Return the [X, Y] coordinate for the center point of the cell that contains the specified text.  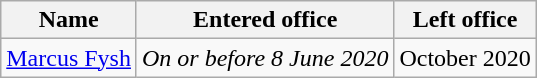
Entered office [264, 20]
Left office [465, 20]
Marcus Fysh [69, 58]
October 2020 [465, 58]
Name [69, 20]
On or before 8 June 2020 [264, 58]
